Determine the [x, y] coordinate at the center of the cell enclosing the given text.  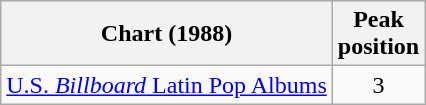
Chart (1988) [167, 34]
3 [378, 85]
Peakposition [378, 34]
U.S. Billboard Latin Pop Albums [167, 85]
